Locate the cell with the specified text and output its (X, Y) center coordinate. 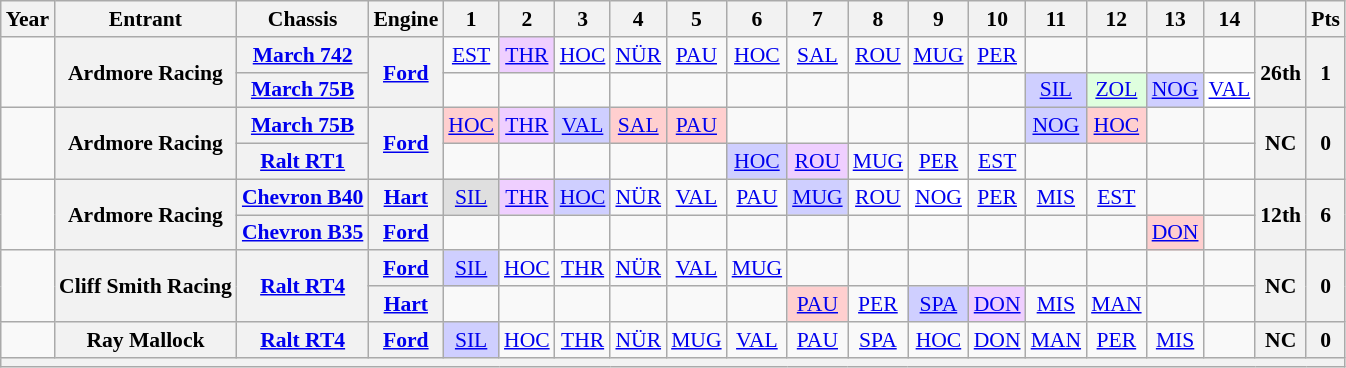
ZOL (1116, 90)
Engine (406, 19)
7 (818, 19)
Chevron B35 (302, 233)
Cliff Smith Racing (146, 286)
14 (1230, 19)
12 (1116, 19)
March 742 (302, 55)
Ray Mallock (146, 340)
26th (1280, 72)
3 (583, 19)
11 (1056, 19)
Ralt RT1 (302, 162)
Entrant (146, 19)
9 (938, 19)
2 (527, 19)
10 (998, 19)
Pts (1326, 19)
5 (696, 19)
Chevron B40 (302, 197)
13 (1176, 19)
Year (28, 19)
4 (638, 19)
12th (1280, 214)
8 (878, 19)
Chassis (302, 19)
